For the text-containing cell, return its midpoint in (x, y) coordinate format. 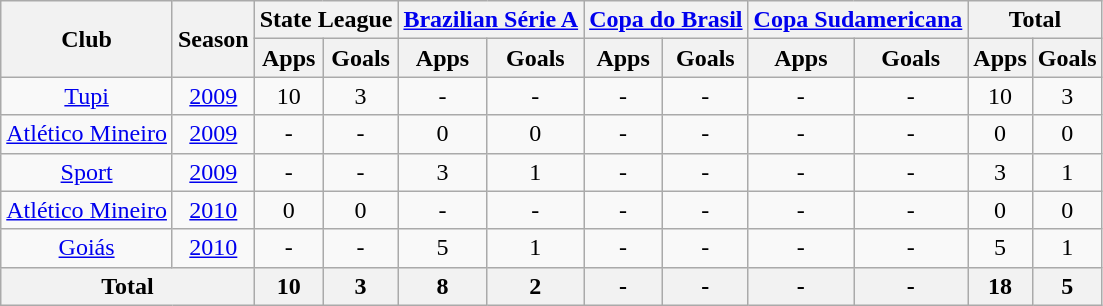
Tupi (87, 96)
Goiás (87, 248)
Copa do Brasil (666, 20)
Season (213, 39)
Club (87, 39)
Sport (87, 172)
Copa Sudamericana (858, 20)
18 (1000, 286)
2 (536, 286)
State League (326, 20)
8 (442, 286)
Brazilian Série A (491, 20)
